Search for the cell housing the specified text and yield its (x, y) center coordinate. 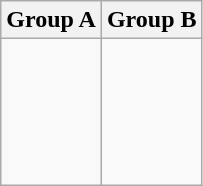
Group A (52, 20)
Group B (152, 20)
